Capture the cell that displays the provided text and extract its [x, y] central coordinate. 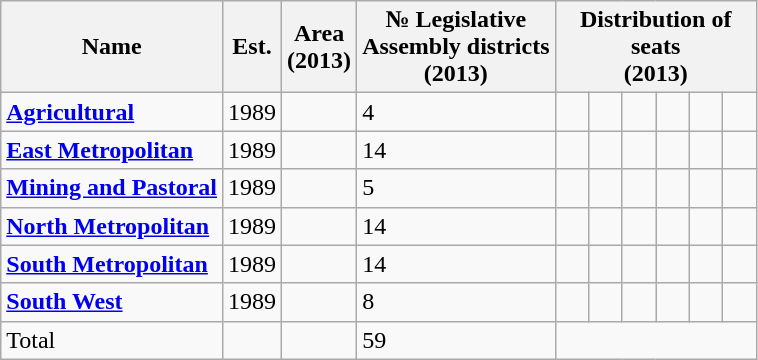
South West [112, 302]
East Metropolitan [112, 150]
Agricultural [112, 112]
South Metropolitan [112, 264]
North Metropolitan [112, 226]
59 [456, 340]
Total [112, 340]
8 [456, 302]
Name [112, 47]
Distribution of seats(2013) [656, 47]
Mining and Pastoral [112, 188]
5 [456, 188]
Area(2013) [320, 47]
4 [456, 112]
Est. [252, 47]
№ Legislative Assembly districts (2013) [456, 47]
